Locate the cell with the specified text and output its [x, y] center coordinate. 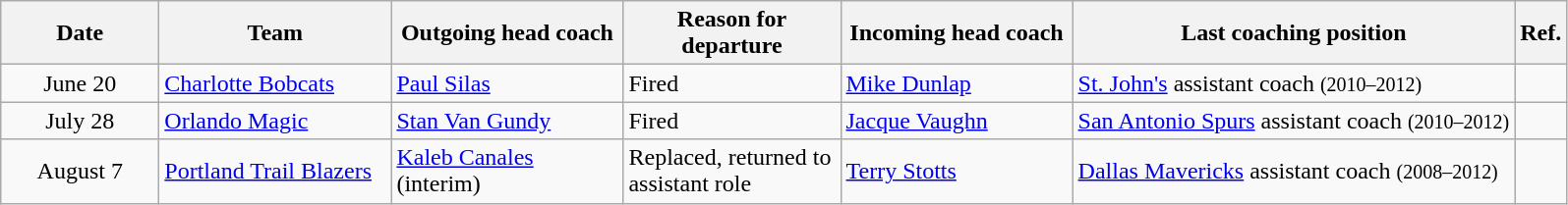
June 20 [81, 83]
San Antonio Spurs assistant coach (2010–2012) [1294, 121]
Team [275, 33]
Dallas Mavericks assistant coach (2008–2012) [1294, 171]
Ref. [1541, 33]
Incoming head coach [957, 33]
Mike Dunlap [957, 83]
Terry Stotts [957, 171]
Stan Van Gundy [507, 121]
Portland Trail Blazers [275, 171]
St. John's assistant coach (2010–2012) [1294, 83]
Replaced, returned to assistant role [731, 171]
Charlotte Bobcats [275, 83]
Date [81, 33]
Last coaching position [1294, 33]
Jacque Vaughn [957, 121]
Outgoing head coach [507, 33]
July 28 [81, 121]
Paul Silas [507, 83]
August 7 [81, 171]
Orlando Magic [275, 121]
Kaleb Canales (interim) [507, 171]
Reason for departure [731, 33]
